Determine the [X, Y] coordinate at the center of the cell enclosing the given text.  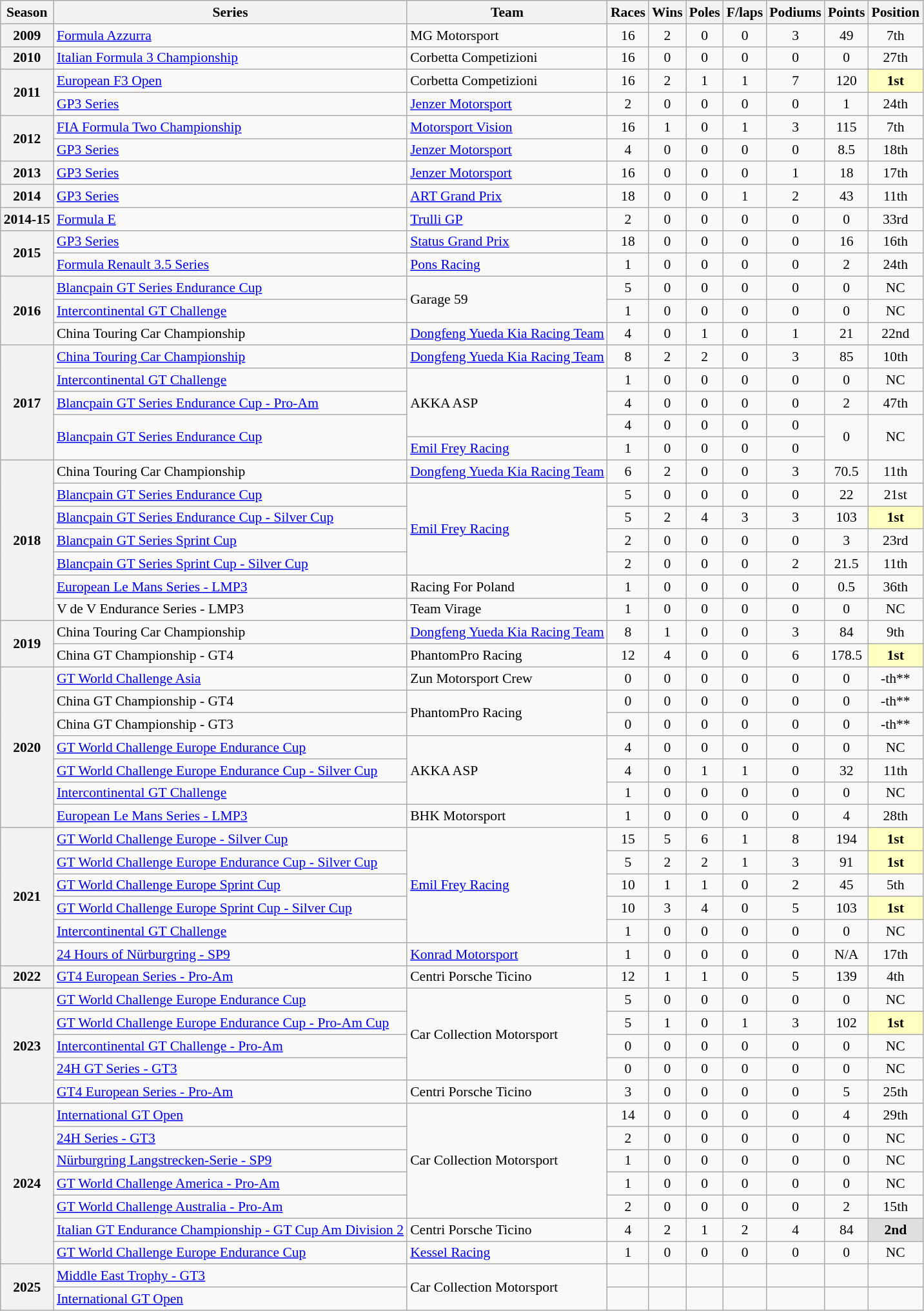
GT World Challenge Europe Endurance Cup - Pro-Am Cup [230, 1023]
Series [230, 12]
GT World Challenge Europe Sprint Cup - Silver Cup [230, 909]
Status Grand Prix [507, 242]
Italian GT Endurance Championship - GT Cup Am Division 2 [230, 1230]
5th [896, 885]
120 [847, 81]
2nd [896, 1230]
Team Virage [507, 609]
70.5 [847, 472]
45 [847, 885]
FIA Formula Two Championship [230, 127]
F/laps [745, 12]
2012 [27, 138]
4th [896, 977]
Points [847, 12]
22nd [896, 334]
28th [896, 816]
115 [847, 127]
139 [847, 977]
China GT Championship - GT3 [230, 725]
10th [896, 357]
24H GT Series - GT3 [230, 1069]
Formula Renault 3.5 Series [230, 265]
23rd [896, 541]
16th [896, 242]
Kessel Racing [507, 1253]
GT World Challenge America - Pro-Am [230, 1184]
21.5 [847, 564]
27th [896, 58]
Racing For Poland [507, 587]
ART Grand Prix [507, 196]
Nürburgring Langstrecken-Serie - SP9 [230, 1161]
24H Series - GT3 [230, 1138]
Poles [705, 12]
2023 [27, 1046]
Motorsport Vision [507, 127]
2025 [27, 1287]
Podiums [796, 12]
0.5 [847, 587]
7 [796, 81]
Season [27, 12]
49 [847, 35]
102 [847, 1023]
29th [896, 1115]
9th [896, 633]
Wins [667, 12]
2010 [27, 58]
Formula Azzurra [230, 35]
Zun Motorsport Crew [507, 678]
Intercontinental GT Challenge - Pro-Am [230, 1046]
15th [896, 1207]
GT World Challenge Asia [230, 678]
GT World Challenge Europe Sprint Cup [230, 885]
Races [628, 12]
MG Motorsport [507, 35]
32 [847, 771]
Blancpain GT Series Endurance Cup - Pro-Am [230, 403]
Middle East Trophy - GT3 [230, 1276]
194 [847, 840]
15 [628, 840]
Garage 59 [507, 299]
25th [896, 1092]
2021 [27, 897]
14 [628, 1115]
Blancpain GT Series Sprint Cup - Silver Cup [230, 564]
2018 [27, 540]
V de V Endurance Series - LMP3 [230, 609]
178.5 [847, 656]
2017 [27, 403]
2015 [27, 253]
43 [847, 196]
GT World Challenge Australia - Pro-Am [230, 1207]
Team [507, 12]
2014-15 [27, 219]
18th [896, 150]
2013 [27, 173]
21st [896, 495]
GT World Challenge Europe - Silver Cup [230, 840]
22 [847, 495]
2014 [27, 196]
21 [847, 334]
Italian Formula 3 Championship [230, 58]
2016 [27, 311]
2009 [27, 35]
Trulli GP [507, 219]
8.5 [847, 150]
2011 [27, 93]
BHK Motorsport [507, 816]
Pons Racing [507, 265]
Konrad Motorsport [507, 954]
2019 [27, 644]
24 Hours of Nürburgring - SP9 [230, 954]
Blancpain GT Series Sprint Cup [230, 541]
2024 [27, 1184]
Position [896, 12]
N/A [847, 954]
91 [847, 862]
European F3 Open [230, 81]
Formula E [230, 219]
33rd [896, 219]
47th [896, 403]
2020 [27, 747]
36th [896, 587]
2022 [27, 977]
Blancpain GT Series Endurance Cup - Silver Cup [230, 518]
85 [847, 357]
